Determine the (x, y) coordinate at the center of the cell enclosing the given text.  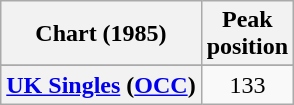
133 (247, 85)
UK Singles (OCC) (101, 85)
Chart (1985) (101, 34)
Peakposition (247, 34)
